Pinpoint the cell where the given text exists, returning its [X, Y] midpoint coordinate. 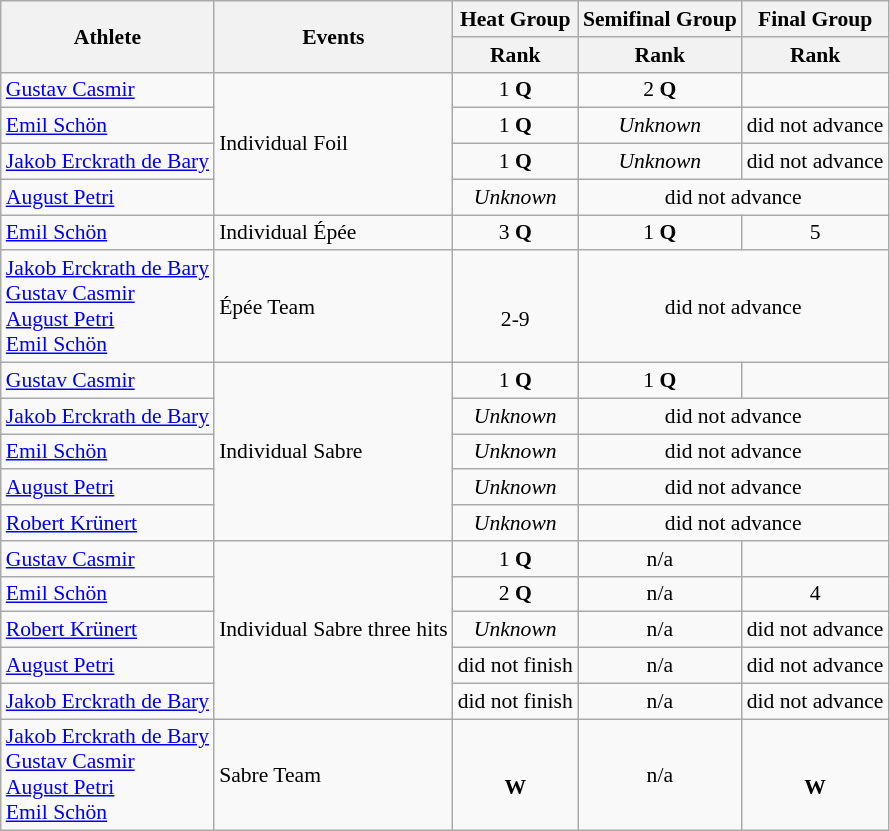
Individual Foil [334, 143]
Sabre Team [334, 775]
Events [334, 36]
Athlete [108, 36]
Épée Team [334, 307]
3 Q [516, 233]
2-9 [516, 307]
Individual Épée [334, 233]
4 [816, 594]
Final Group [816, 19]
5 [816, 233]
Individual Sabre three hits [334, 630]
Individual Sabre [334, 452]
Heat Group [516, 19]
Semifinal Group [660, 19]
